Find where the given text appears and provide that cell's center as [X, Y] coordinate. 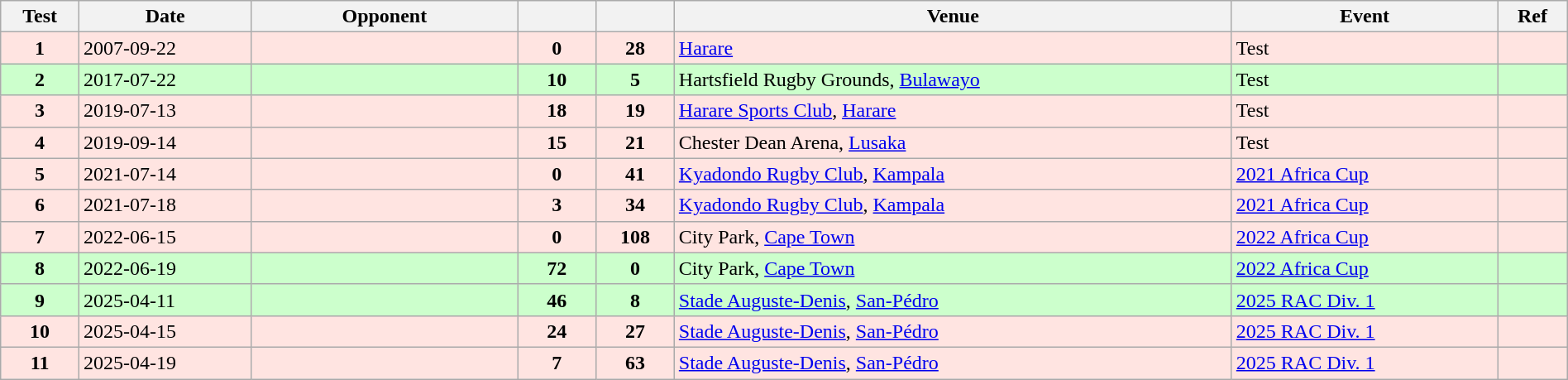
Event [1365, 17]
2 [40, 79]
18 [557, 111]
Venue [953, 17]
2017-07-22 [165, 79]
Harare Sports Club, Harare [953, 111]
21 [635, 142]
11 [40, 363]
63 [635, 363]
2025-04-19 [165, 363]
24 [557, 331]
27 [635, 331]
2022-06-15 [165, 237]
108 [635, 237]
2021-07-18 [165, 205]
2019-09-14 [165, 142]
Hartsfield Rugby Grounds, Bulawayo [953, 79]
6 [40, 205]
Chester Dean Arena, Lusaka [953, 142]
Date [165, 17]
9 [40, 300]
2021-07-14 [165, 174]
72 [557, 268]
2007-09-22 [165, 48]
1 [40, 48]
Ref [1533, 17]
2025-04-15 [165, 331]
19 [635, 111]
2019-07-13 [165, 111]
2025-04-11 [165, 300]
28 [635, 48]
34 [635, 205]
2022-06-19 [165, 268]
15 [557, 142]
Harare [953, 48]
41 [635, 174]
46 [557, 300]
Opponent [385, 17]
4 [40, 142]
